Detect which cell encompasses the target text, then output its [x, y] center coordinate. 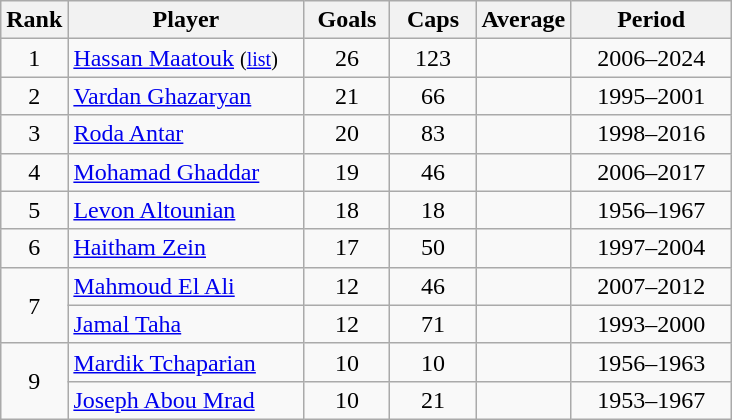
Levon Altounian [186, 210]
Mahmoud El Ali [186, 286]
2006–2017 [652, 172]
17 [347, 248]
Vardan Ghazaryan [186, 96]
5 [34, 210]
Period [652, 20]
50 [433, 248]
Hassan Maatouk (list) [186, 58]
66 [433, 96]
Jamal Taha [186, 324]
20 [347, 134]
26 [347, 58]
Player [186, 20]
1997–2004 [652, 248]
Average [524, 20]
71 [433, 324]
Rank [34, 20]
Roda Antar [186, 134]
Mohamad Ghaddar [186, 172]
1993–2000 [652, 324]
83 [433, 134]
1956–1963 [652, 362]
2006–2024 [652, 58]
1998–2016 [652, 134]
123 [433, 58]
Joseph Abou Mrad [186, 400]
7 [34, 305]
Caps [433, 20]
Mardik Tchaparian [186, 362]
3 [34, 134]
2007–2012 [652, 286]
2 [34, 96]
6 [34, 248]
Goals [347, 20]
4 [34, 172]
19 [347, 172]
Haitham Zein [186, 248]
1 [34, 58]
1995–2001 [652, 96]
1953–1967 [652, 400]
1956–1967 [652, 210]
9 [34, 381]
